For the text-containing cell, return its midpoint in [x, y] coordinate format. 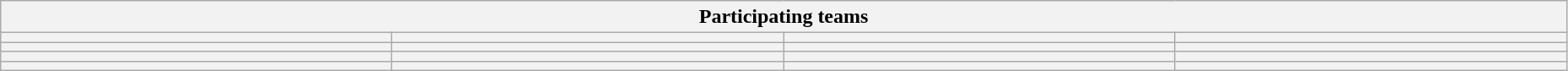
Participating teams [784, 17]
